Locate the cell with the specified text and output its [X, Y] center coordinate. 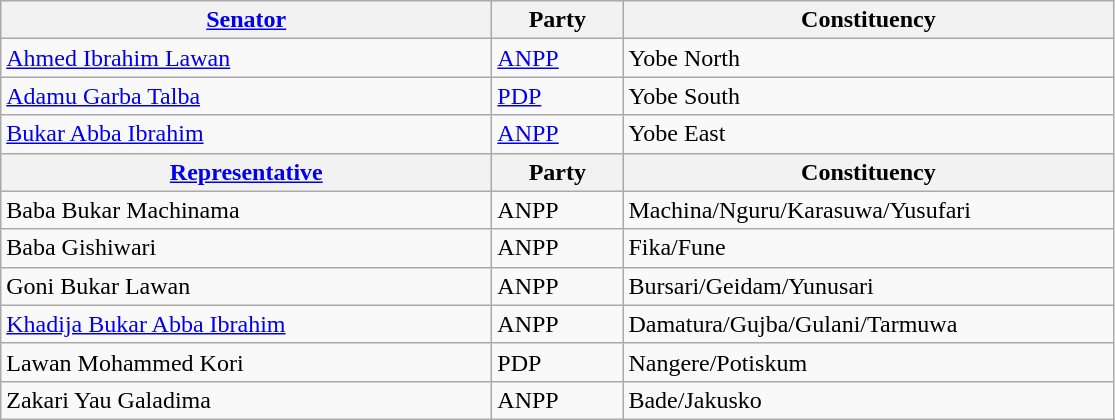
Bukar Abba Ibrahim [246, 134]
Senator [246, 20]
Yobe North [868, 58]
Bade/Jakusko [868, 400]
Fika/Fune [868, 248]
Nangere/Potiskum [868, 362]
Zakari Yau Galadima [246, 400]
Goni Bukar Lawan [246, 286]
Baba Gishiwari [246, 248]
Adamu Garba Talba [246, 96]
Machina/Nguru/Karasuwa/Yusufari [868, 210]
Damatura/Gujba/Gulani/Tarmuwa [868, 324]
Baba Bukar Machinama [246, 210]
Yobe East [868, 134]
Ahmed Ibrahim Lawan [246, 58]
Khadija Bukar Abba Ibrahim [246, 324]
Bursari/Geidam/Yunusari [868, 286]
Representative [246, 172]
Yobe South [868, 96]
Lawan Mohammed Kori [246, 362]
